Search for the cell housing the specified text and yield its (x, y) center coordinate. 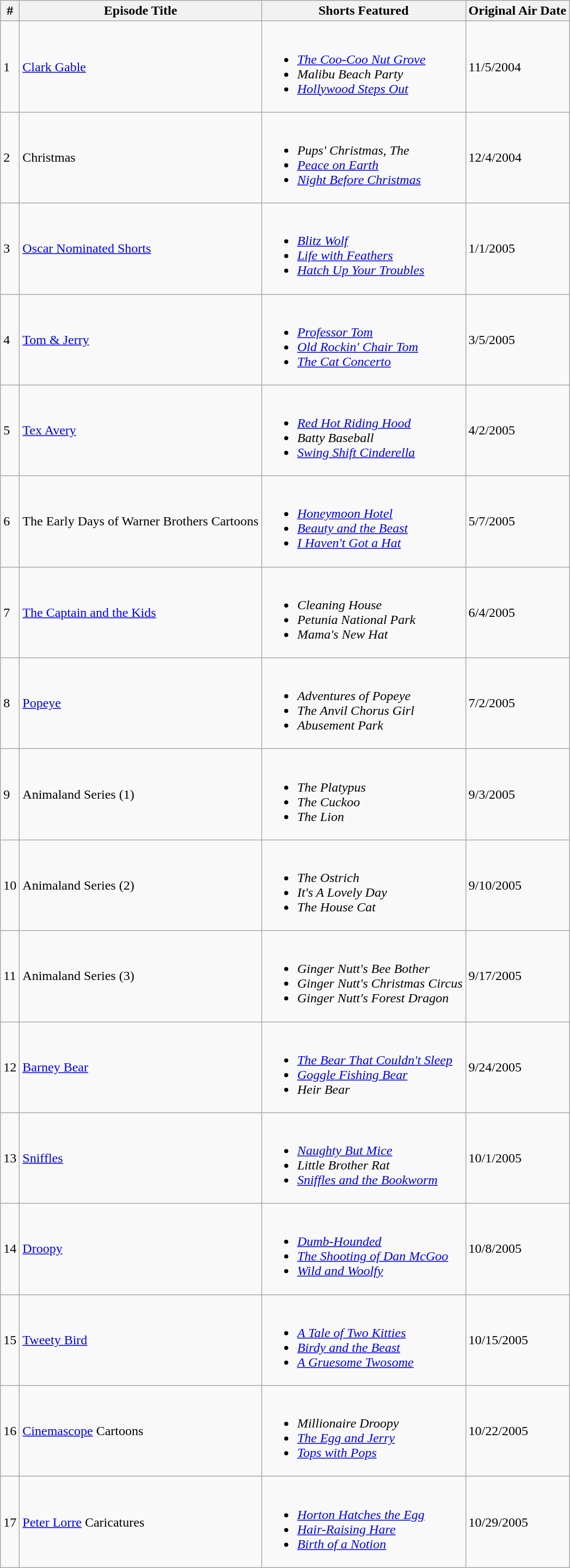
17 (10, 1522)
Animaland Series (3) (140, 976)
Naughty But MiceLittle Brother RatSniffles and the Bookworm (364, 1159)
Oscar Nominated Shorts (140, 248)
Episode Title (140, 11)
Shorts Featured (364, 11)
Adventures of PopeyeThe Anvil Chorus GirlAbusement Park (364, 703)
11 (10, 976)
Ginger Nutt's Bee BotherGinger Nutt's Christmas CircusGinger Nutt's Forest Dragon (364, 976)
10/29/2005 (517, 1522)
9/17/2005 (517, 976)
16 (10, 1431)
Popeye (140, 703)
10/1/2005 (517, 1159)
3/5/2005 (517, 340)
Christmas (140, 158)
5/7/2005 (517, 522)
6/4/2005 (517, 612)
Peter Lorre Caricatures (140, 1522)
10/22/2005 (517, 1431)
Animaland Series (2) (140, 885)
# (10, 11)
The OstrichIt's A Lovely DayThe House Cat (364, 885)
A Tale of Two KittiesBirdy and the BeastA Gruesome Twosome (364, 1340)
7 (10, 612)
8 (10, 703)
Honeymoon HotelBeauty and the BeastI Haven't Got a Hat (364, 522)
6 (10, 522)
13 (10, 1159)
Animaland Series (1) (140, 794)
9/24/2005 (517, 1067)
10 (10, 885)
1/1/2005 (517, 248)
7/2/2005 (517, 703)
4/2/2005 (517, 430)
Cinemascope Cartoons (140, 1431)
Horton Hatches the EggHair-Raising HareBirth of a Notion (364, 1522)
9 (10, 794)
15 (10, 1340)
Cleaning HousePetunia National ParkMama's New Hat (364, 612)
The Coo-Coo Nut GroveMalibu Beach PartyHollywood Steps Out (364, 66)
Pups' Christmas, ThePeace on EarthNight Before Christmas (364, 158)
Millionaire DroopyThe Egg and JerryTops with Pops (364, 1431)
The Early Days of Warner Brothers Cartoons (140, 522)
The Bear That Couldn't SleepGoggle Fishing BearHeir Bear (364, 1067)
Sniffles (140, 1159)
Tweety Bird (140, 1340)
Clark Gable (140, 66)
12 (10, 1067)
Barney Bear (140, 1067)
9/10/2005 (517, 885)
Original Air Date (517, 11)
Professor TomOld Rockin' Chair TomThe Cat Concerto (364, 340)
2 (10, 158)
11/5/2004 (517, 66)
14 (10, 1249)
Tom & Jerry (140, 340)
The Captain and the Kids (140, 612)
3 (10, 248)
5 (10, 430)
10/15/2005 (517, 1340)
1 (10, 66)
Tex Avery (140, 430)
10/8/2005 (517, 1249)
4 (10, 340)
Dumb-HoundedThe Shooting of Dan McGooWild and Woolfy (364, 1249)
The PlatypusThe CuckooThe Lion (364, 794)
Red Hot Riding HoodBatty BaseballSwing Shift Cinderella (364, 430)
9/3/2005 (517, 794)
Droopy (140, 1249)
12/4/2004 (517, 158)
Blitz WolfLife with FeathersHatch Up Your Troubles (364, 248)
